For the text-containing cell, return its midpoint in [X, Y] coordinate format. 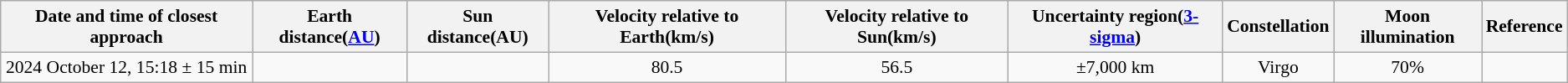
Velocity relative to Sun(km/s) [896, 27]
Reference [1525, 27]
2024 October 12, 15:18 ± 15 min [127, 67]
Virgo [1278, 67]
±7,000 km [1116, 67]
Earth distance(AU) [329, 27]
Uncertainty region(3-sigma) [1116, 27]
70% [1408, 67]
Date and time of closest approach [127, 27]
80.5 [667, 67]
Constellation [1278, 27]
Sun distance(AU) [478, 27]
56.5 [896, 67]
Velocity relative to Earth(km/s) [667, 27]
Moon illumination [1408, 27]
